For the text-containing cell, return its midpoint in (X, Y) coordinate format. 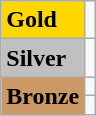
Gold (43, 20)
Silver (43, 58)
Bronze (43, 96)
